Find where the given text appears and provide that cell's center as [x, y] coordinate. 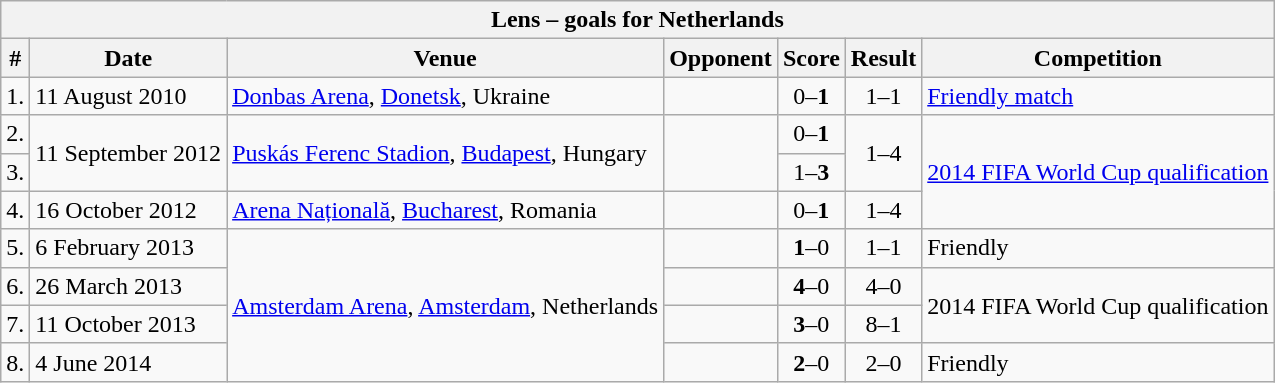
Score [811, 58]
Friendly match [1098, 96]
Result [883, 58]
Amsterdam Arena, Amsterdam, Netherlands [446, 305]
Arena Națională, Bucharest, Romania [446, 210]
11 August 2010 [128, 96]
Opponent [721, 58]
16 October 2012 [128, 210]
1. [16, 96]
Venue [446, 58]
8. [16, 362]
Lens – goals for Netherlands [638, 20]
Donbas Arena, Donetsk, Ukraine [446, 96]
3. [16, 172]
6. [16, 286]
7. [16, 324]
6 February 2013 [128, 248]
1–3 [811, 172]
Puskás Ferenc Stadion, Budapest, Hungary [446, 153]
5. [16, 248]
# [16, 58]
Competition [1098, 58]
2. [16, 134]
8–1 [883, 324]
4 June 2014 [128, 362]
3–0 [811, 324]
11 September 2012 [128, 153]
4. [16, 210]
Date [128, 58]
11 October 2013 [128, 324]
26 March 2013 [128, 286]
1–0 [811, 248]
